Scan for the cell matching the given text and deliver its (x, y) coordinate at center. 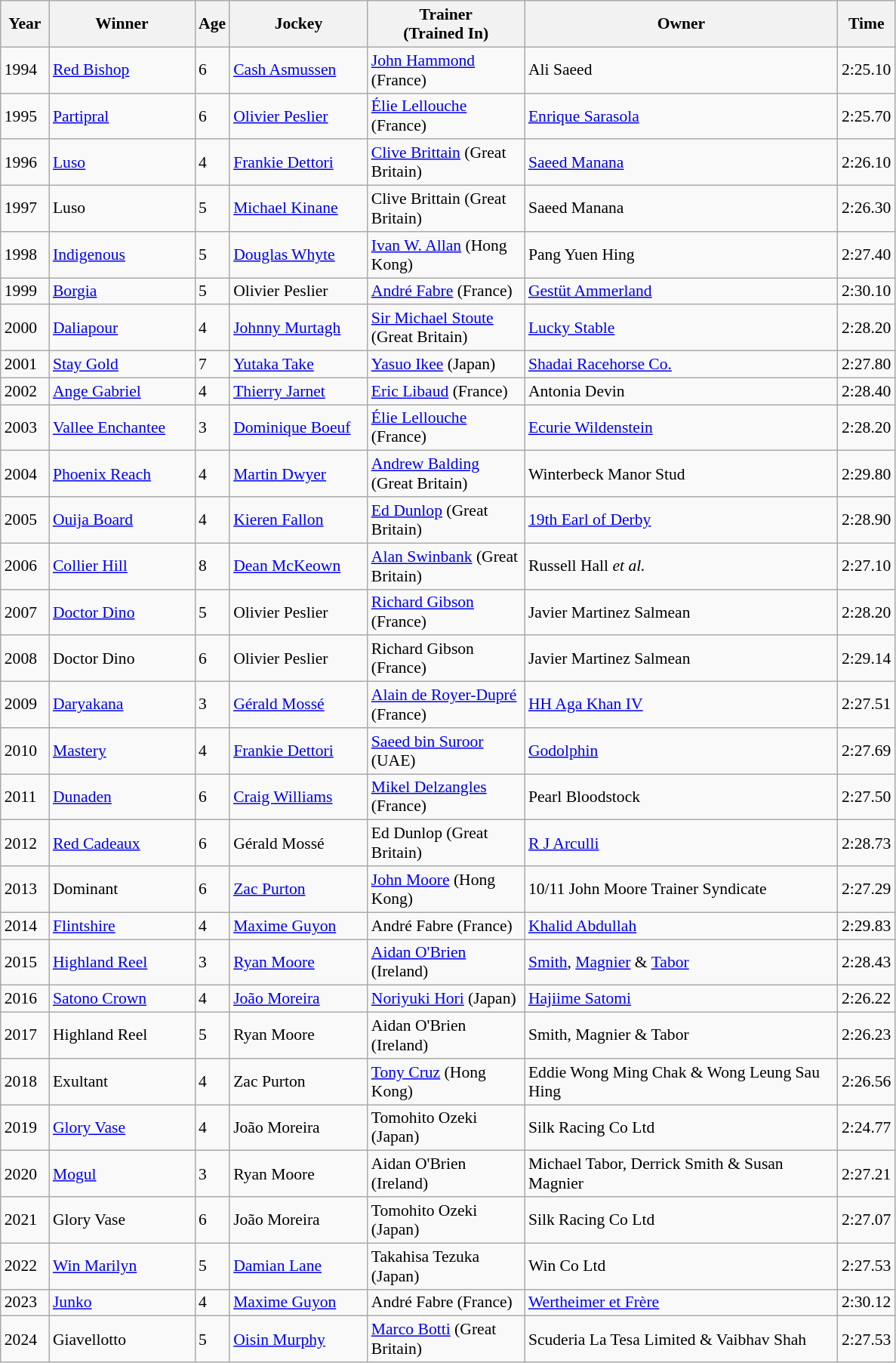
2:26.10 (867, 163)
2:27.10 (867, 566)
2:27.29 (867, 890)
Age (212, 24)
Enrique Sarasola (681, 116)
Oisin Murphy (299, 1340)
Marco Botti (Great Britain) (446, 1340)
Pearl Bloodstock (681, 797)
Ouija Board (122, 520)
8 (212, 566)
Ecurie Wildenstein (681, 427)
Antonia Devin (681, 391)
2015 (25, 962)
2000 (25, 328)
Indigenous (122, 255)
Trainer (Trained In) (446, 24)
2005 (25, 520)
2008 (25, 658)
2004 (25, 474)
Wertheimer et Frère (681, 1303)
2:28.90 (867, 520)
Stay Gold (122, 365)
2018 (25, 1081)
10/11 John Moore Trainer Syndicate (681, 890)
1995 (25, 116)
Owner (681, 24)
Dunaden (122, 797)
Dominant (122, 890)
2021 (25, 1220)
Eddie Wong Ming Chak & Wong Leung Sau Hing (681, 1081)
Mikel Delzangles (France) (446, 797)
Scuderia La Tesa Limited & Vaibhav Shah (681, 1340)
2:28.73 (867, 843)
Time (867, 24)
Exultant (122, 1081)
2022 (25, 1266)
Mastery (122, 751)
2:27.40 (867, 255)
Satono Crown (122, 999)
Red Bishop (122, 69)
Martin Dwyer (299, 474)
Yutaka Take (299, 365)
2010 (25, 751)
Collier Hill (122, 566)
2:26.23 (867, 1036)
2024 (25, 1340)
Win Marilyn (122, 1266)
Red Cadeaux (122, 843)
1998 (25, 255)
2002 (25, 391)
Jockey (299, 24)
2:28.43 (867, 962)
2:27.69 (867, 751)
2012 (25, 843)
2011 (25, 797)
Noriyuki Hori (Japan) (446, 999)
Johnny Murtagh (299, 328)
Douglas Whyte (299, 255)
Year (25, 24)
John Hammond (France) (446, 69)
Junko (122, 1303)
2:27.07 (867, 1220)
Tony Cruz (Hong Kong) (446, 1081)
2:25.70 (867, 116)
2:28.40 (867, 391)
1996 (25, 163)
Khalid Abdullah (681, 926)
Saeed bin Suroor (UAE) (446, 751)
2:29.80 (867, 474)
Damian Lane (299, 1266)
Kieren Fallon (299, 520)
2023 (25, 1303)
Daliapour (122, 328)
Sir Michael Stoute (Great Britain) (446, 328)
Pang Yuen Hing (681, 255)
1999 (25, 291)
Michael Kinane (299, 208)
2:26.56 (867, 1081)
2019 (25, 1128)
Dean McKeown (299, 566)
2009 (25, 705)
Flintshire (122, 926)
Giavellotto (122, 1340)
2:27.50 (867, 797)
Godolphin (681, 751)
Dominique Boeuf (299, 427)
R J Arculli (681, 843)
Eric Libaud (France) (446, 391)
2:24.77 (867, 1128)
Gestüt Ammerland (681, 291)
Craig Williams (299, 797)
19th Earl of Derby (681, 520)
HH Aga Khan IV (681, 705)
Daryakana (122, 705)
Alain de Royer-Dupré (France) (446, 705)
Hajiime Satomi (681, 999)
2020 (25, 1173)
2:27.80 (867, 365)
2013 (25, 890)
Shadai Racehorse Co. (681, 365)
2003 (25, 427)
2:27.21 (867, 1173)
2:29.14 (867, 658)
Ali Saeed (681, 69)
2:27.51 (867, 705)
Phoenix Reach (122, 474)
Thierry Jarnet (299, 391)
7 (212, 365)
2007 (25, 612)
Yasuo Ikee (Japan) (446, 365)
2:26.22 (867, 999)
2:29.83 (867, 926)
Cash Asmussen (299, 69)
2014 (25, 926)
Michael Tabor, Derrick Smith & Susan Magnier (681, 1173)
John Moore (Hong Kong) (446, 890)
Borgia (122, 291)
2:26.30 (867, 208)
Takahisa Tezuka (Japan) (446, 1266)
Partipral (122, 116)
Russell Hall et al. (681, 566)
2017 (25, 1036)
2:30.10 (867, 291)
2006 (25, 566)
1997 (25, 208)
Mogul (122, 1173)
Andrew Balding (Great Britain) (446, 474)
Vallee Enchantee (122, 427)
Winterbeck Manor Stud (681, 474)
2:30.12 (867, 1303)
Lucky Stable (681, 328)
2001 (25, 365)
Ange Gabriel (122, 391)
Ivan W. Allan (Hong Kong) (446, 255)
Win Co Ltd (681, 1266)
1994 (25, 69)
Winner (122, 24)
Alan Swinbank (Great Britain) (446, 566)
2016 (25, 999)
2:25.10 (867, 69)
